Return the (X, Y) coordinate for the center point of the cell that contains the specified text.  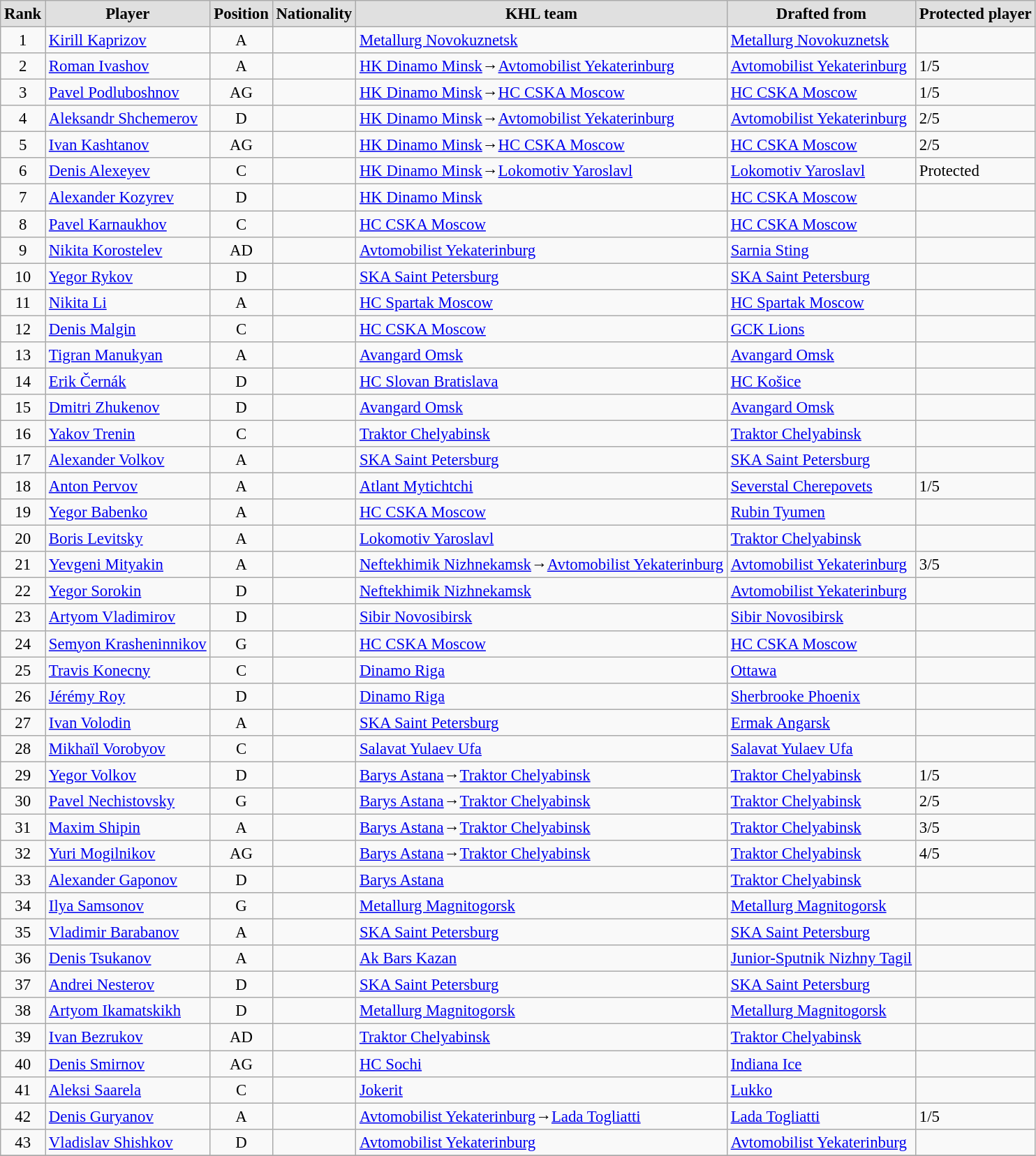
Drafted from (821, 14)
12 (23, 329)
Vladimir Barabanov (128, 933)
Ivan Kashtanov (128, 145)
Aleksandr Shchemerov (128, 119)
Aleksi Saarela (128, 1090)
Protected player (975, 14)
Erik Černák (128, 381)
29 (23, 775)
Pavel Nechistovsky (128, 801)
Nikita Korostelev (128, 250)
19 (23, 512)
Ottawa (821, 670)
Position (242, 14)
Andrei Nesterov (128, 985)
Pavel Karnaukhov (128, 224)
Yuri Mogilnikov (128, 854)
Denis Guryanov (128, 1116)
Player (128, 14)
Ivan Volodin (128, 722)
HC Košice (821, 381)
Neftekhimik Nizhnekamsk (542, 591)
26 (23, 696)
Rubin Tyumen (821, 512)
Alexander Kozyrev (128, 198)
10 (23, 276)
7 (23, 198)
35 (23, 933)
Barys Astana (542, 880)
16 (23, 433)
39 (23, 1037)
27 (23, 722)
31 (23, 827)
Yegor Volkov (128, 775)
43 (23, 1142)
Junior-Sputnik Nizhny Tagil (821, 958)
28 (23, 749)
Travis Konecny (128, 670)
Sherbrooke Phoenix (821, 696)
33 (23, 880)
Alexander Gaponov (128, 880)
Protected (975, 171)
4/5 (975, 854)
3 (23, 93)
Yegor Babenko (128, 512)
8 (23, 224)
Severstal Cherepovets (821, 487)
38 (23, 1011)
Denis Smirnov (128, 1064)
25 (23, 670)
Pavel Podluboshnov (128, 93)
30 (23, 801)
21 (23, 565)
Yakov Trenin (128, 433)
HC Sochi (542, 1064)
41 (23, 1090)
Nikita Li (128, 302)
5 (23, 145)
4 (23, 119)
KHL team (542, 14)
2 (23, 66)
Lukko (821, 1090)
Semyon Krasheninnikov (128, 644)
Ermak Angarsk (821, 722)
Indiana Ice (821, 1064)
Lada Togliatti (821, 1116)
13 (23, 355)
Denis Malgin (128, 329)
24 (23, 644)
Avtomobilist Yekaterinburg→Lada Togliatti (542, 1116)
Yegor Sorokin (128, 591)
Jérémy Roy (128, 696)
34 (23, 906)
Yevgeni Mityakin (128, 565)
Vladislav Shishkov (128, 1142)
HK Dinamo Minsk (542, 198)
32 (23, 854)
Rank (23, 14)
Sarnia Sting (821, 250)
Artyom Vladimirov (128, 618)
Roman Ivashov (128, 66)
42 (23, 1116)
Jokerit (542, 1090)
Ilya Samsonov (128, 906)
18 (23, 487)
14 (23, 381)
Atlant Mytichtchi (542, 487)
GCK Lions (821, 329)
11 (23, 302)
37 (23, 985)
Mikhaïl Vorobyov (128, 749)
Tigran Manukyan (128, 355)
Alexander Volkov (128, 460)
Anton Pervov (128, 487)
9 (23, 250)
36 (23, 958)
1 (23, 40)
Kirill Kaprizov (128, 40)
Boris Levitsky (128, 539)
Ivan Bezrukov (128, 1037)
Nationality (314, 14)
6 (23, 171)
15 (23, 408)
20 (23, 539)
Denis Tsukanov (128, 958)
Denis Alexeyev (128, 171)
23 (23, 618)
Ak Bars Kazan (542, 958)
Yegor Rykov (128, 276)
22 (23, 591)
HC Slovan Bratislava (542, 381)
Dmitri Zhukenov (128, 408)
Neftekhimik Nizhnekamsk→Avtomobilist Yekaterinburg (542, 565)
HK Dinamo Minsk→Lokomotiv Yaroslavl (542, 171)
Artyom Ikamatskikh (128, 1011)
Maxim Shipin (128, 827)
40 (23, 1064)
17 (23, 460)
